Find where the given text appears and provide that cell's center as [x, y] coordinate. 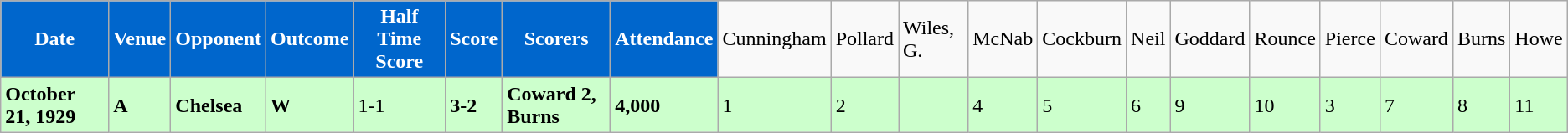
4,000 [664, 105]
Scorers [556, 39]
Goddard [1210, 39]
Attendance [664, 39]
Pollard [864, 39]
Half Time Score [400, 39]
1-1 [400, 105]
2 [864, 105]
9 [1210, 105]
October 21, 1929 [55, 105]
5 [1082, 105]
Burns [1481, 39]
McNab [1003, 39]
A [140, 105]
Cunningham [774, 39]
1 [774, 105]
Coward [1416, 39]
Rounce [1285, 39]
Outcome [310, 39]
Score [474, 39]
3-2 [474, 105]
10 [1285, 105]
6 [1148, 105]
4 [1003, 105]
7 [1416, 105]
Pierce [1350, 39]
Date [55, 39]
Neil [1148, 39]
Chelsea [219, 105]
8 [1481, 105]
Howe [1539, 39]
W [310, 105]
3 [1350, 105]
Cockburn [1082, 39]
Venue [140, 39]
Opponent [219, 39]
Wiles, G. [933, 39]
Coward 2, Burns [556, 105]
11 [1539, 105]
